Extract the [X, Y] coordinate from the center of the cell holding the provided text.  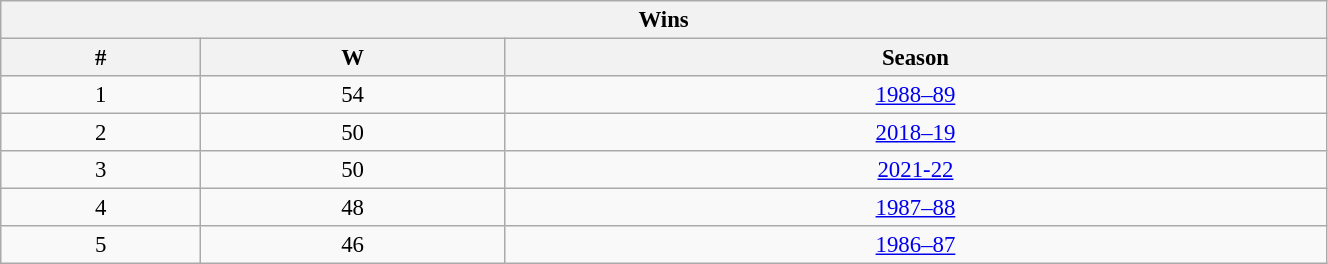
48 [353, 208]
4 [101, 208]
2 [101, 133]
5 [101, 245]
W [353, 58]
2021-22 [915, 170]
1987–88 [915, 208]
3 [101, 170]
1986–87 [915, 245]
2018–19 [915, 133]
# [101, 58]
1 [101, 95]
Season [915, 58]
46 [353, 245]
Wins [664, 20]
1988–89 [915, 95]
54 [353, 95]
